From the cell containing the given text, extract its center point as [X, Y] coordinate. 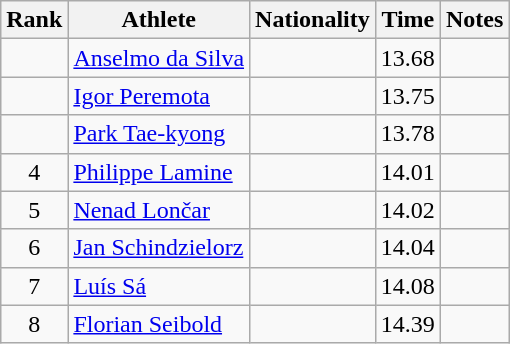
13.75 [408, 96]
Park Tae-kyong [159, 134]
7 [34, 286]
5 [34, 210]
14.08 [408, 286]
14.04 [408, 248]
Nenad Lončar [159, 210]
6 [34, 248]
Rank [34, 20]
Philippe Lamine [159, 172]
Igor Peremota [159, 96]
Athlete [159, 20]
4 [34, 172]
Notes [474, 20]
Anselmo da Silva [159, 58]
14.02 [408, 210]
Florian Seibold [159, 324]
Time [408, 20]
Luís Sá [159, 286]
13.78 [408, 134]
8 [34, 324]
14.39 [408, 324]
14.01 [408, 172]
Jan Schindzielorz [159, 248]
13.68 [408, 58]
Nationality [313, 20]
